Scan for the cell matching the given text and deliver its (x, y) coordinate at center. 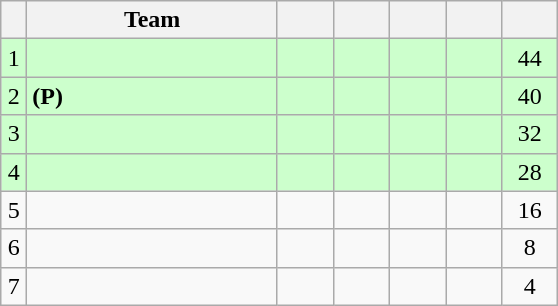
40 (530, 96)
3 (14, 134)
Team (152, 20)
7 (14, 286)
(P) (152, 96)
28 (530, 172)
44 (530, 58)
2 (14, 96)
16 (530, 210)
8 (530, 248)
5 (14, 210)
1 (14, 58)
32 (530, 134)
6 (14, 248)
